Detect which cell encompasses the target text, then output its [X, Y] center coordinate. 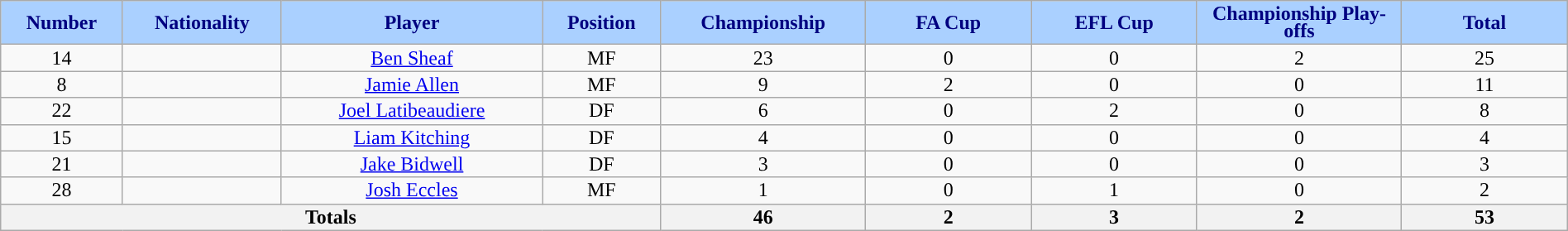
Championship [762, 23]
21 [61, 164]
Joel Latibeaudiere [412, 111]
Josh Eccles [412, 190]
Player [412, 23]
28 [61, 190]
Ben Sheaf [412, 58]
11 [1485, 84]
46 [762, 217]
FA Cup [948, 23]
53 [1485, 217]
Totals [331, 217]
14 [61, 58]
EFL Cup [1114, 23]
9 [762, 84]
6 [762, 111]
Jake Bidwell [412, 164]
Liam Kitching [412, 137]
25 [1485, 58]
15 [61, 137]
Total [1485, 23]
Number [61, 23]
Nationality [202, 23]
23 [762, 58]
Championship Play-offs [1298, 23]
Jamie Allen [412, 84]
22 [61, 111]
Position [602, 23]
